For the text-containing cell, return its midpoint in (x, y) coordinate format. 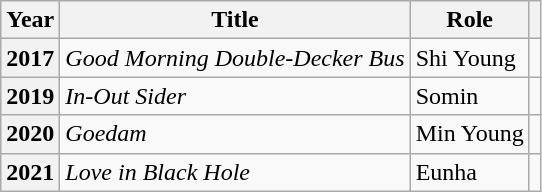
Min Young (470, 134)
Somin (470, 96)
2021 (30, 172)
In-Out Sider (235, 96)
Role (470, 20)
Title (235, 20)
Goedam (235, 134)
2017 (30, 58)
Shi Young (470, 58)
Eunha (470, 172)
Year (30, 20)
2020 (30, 134)
2019 (30, 96)
Love in Black Hole (235, 172)
Good Morning Double-Decker Bus (235, 58)
